Extract the (X, Y) coordinate from the center of the cell holding the provided text.  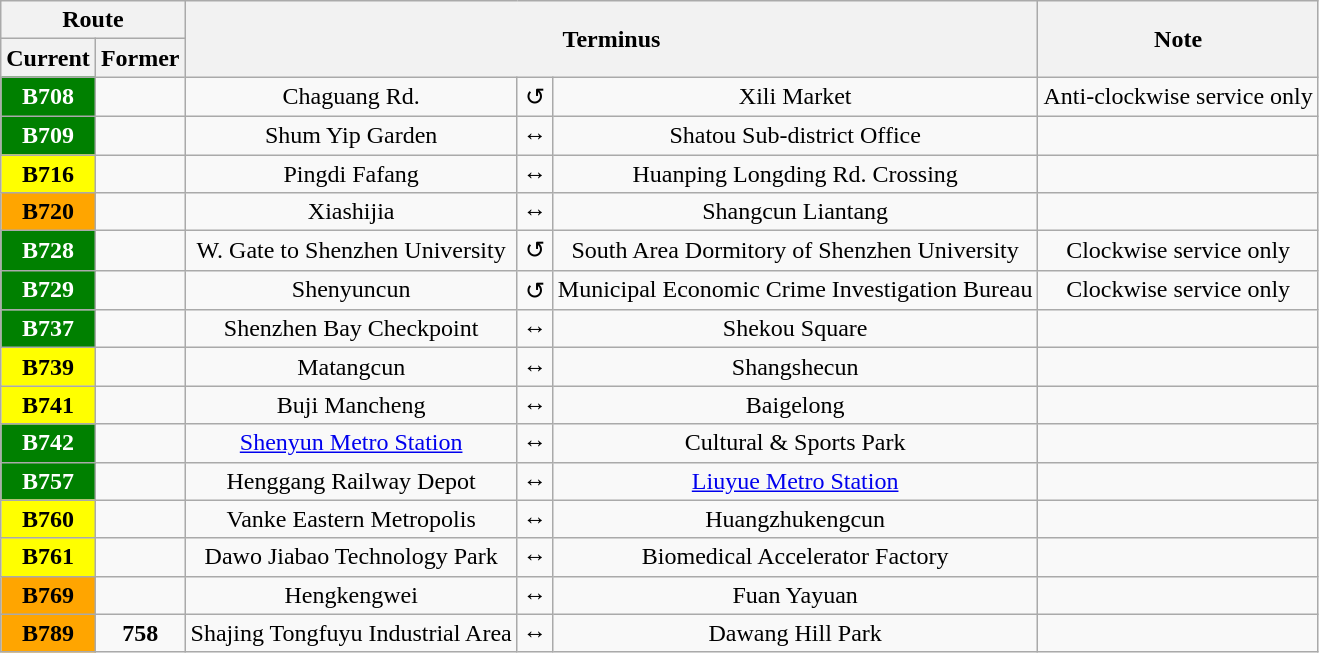
Shajing Tongfuyu Industrial Area (351, 633)
Current (48, 58)
Shenzhen Bay Checkpoint (351, 329)
B709 (48, 135)
Huanping Longding Rd. Crossing (795, 173)
Shatou Sub-district Office (795, 135)
Vanke Eastern Metropolis (351, 519)
Dawang Hill Park (795, 633)
B729 (48, 290)
B742 (48, 443)
B739 (48, 367)
South Area Dormitory of Shenzhen University (795, 251)
B741 (48, 405)
Shum Yip Garden (351, 135)
Note (1178, 39)
Terminus (612, 39)
B720 (48, 212)
Dawo Jiabao Technology Park (351, 557)
Baigelong (795, 405)
Municipal Economic Crime Investigation Bureau (795, 290)
Route (93, 20)
Anti-clockwise service only (1178, 97)
Cultural & Sports Park (795, 443)
Buji Mancheng (351, 405)
B716 (48, 173)
Shangshecun (795, 367)
B737 (48, 329)
Chaguang Rd. (351, 97)
758 (140, 633)
Xiashijia (351, 212)
Pingdi Fafang (351, 173)
Shekou Square (795, 329)
B760 (48, 519)
Former (140, 58)
Fuan Yayuan (795, 595)
Liuyue Metro Station (795, 481)
B728 (48, 251)
B769 (48, 595)
Shangcun Liantang (795, 212)
Henggang Railway Depot (351, 481)
B789 (48, 633)
Hengkengwei (351, 595)
W. Gate to Shenzhen University (351, 251)
B761 (48, 557)
Biomedical Accelerator Factory (795, 557)
Shenyun Metro Station (351, 443)
Matangcun (351, 367)
Huangzhukengcun (795, 519)
B757 (48, 481)
B708 (48, 97)
Shenyuncun (351, 290)
Xili Market (795, 97)
